Find where the given text appears and provide that cell's center as (X, Y) coordinate. 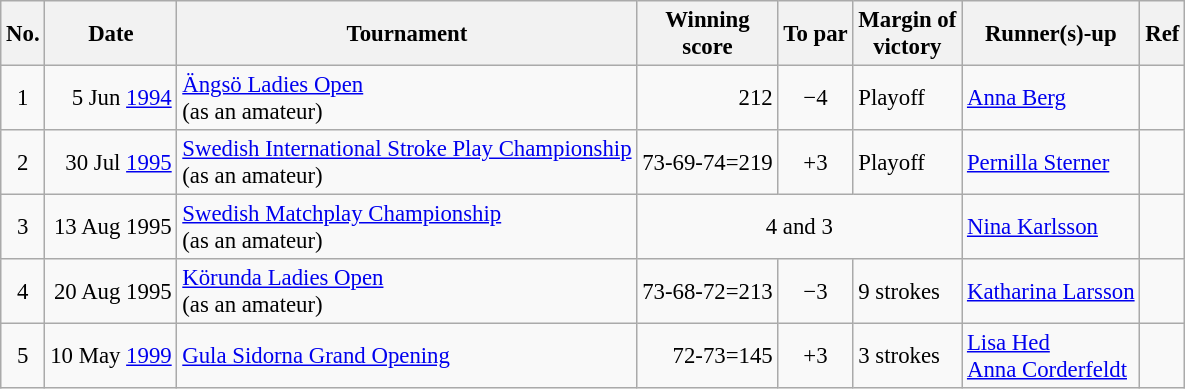
212 (708, 98)
No. (23, 34)
Swedish Matchplay Championship(as an amateur) (407, 228)
Runner(s)-up (1051, 34)
To par (816, 34)
−4 (816, 98)
Tournament (407, 34)
73-69-74=219 (708, 162)
30 Jul 1995 (111, 162)
4 (23, 292)
5 Jun 1994 (111, 98)
Ref (1162, 34)
5 (23, 356)
73-68-72=213 (708, 292)
Katharina Larsson (1051, 292)
72-73=145 (708, 356)
Date (111, 34)
3 (23, 228)
Gula Sidorna Grand Opening (407, 356)
Winningscore (708, 34)
Margin ofvictory (908, 34)
13 Aug 1995 (111, 228)
2 (23, 162)
1 (23, 98)
Nina Karlsson (1051, 228)
Pernilla Sterner (1051, 162)
Ängsö Ladies Open(as an amateur) (407, 98)
9 strokes (908, 292)
−3 (816, 292)
10 May 1999 (111, 356)
4 and 3 (800, 228)
Swedish International Stroke Play Championship(as an amateur) (407, 162)
20 Aug 1995 (111, 292)
Anna Berg (1051, 98)
Lisa Hed Anna Corderfeldt (1051, 356)
3 strokes (908, 356)
Körunda Ladies Open(as an amateur) (407, 292)
